For the text-containing cell, return its midpoint in [x, y] coordinate format. 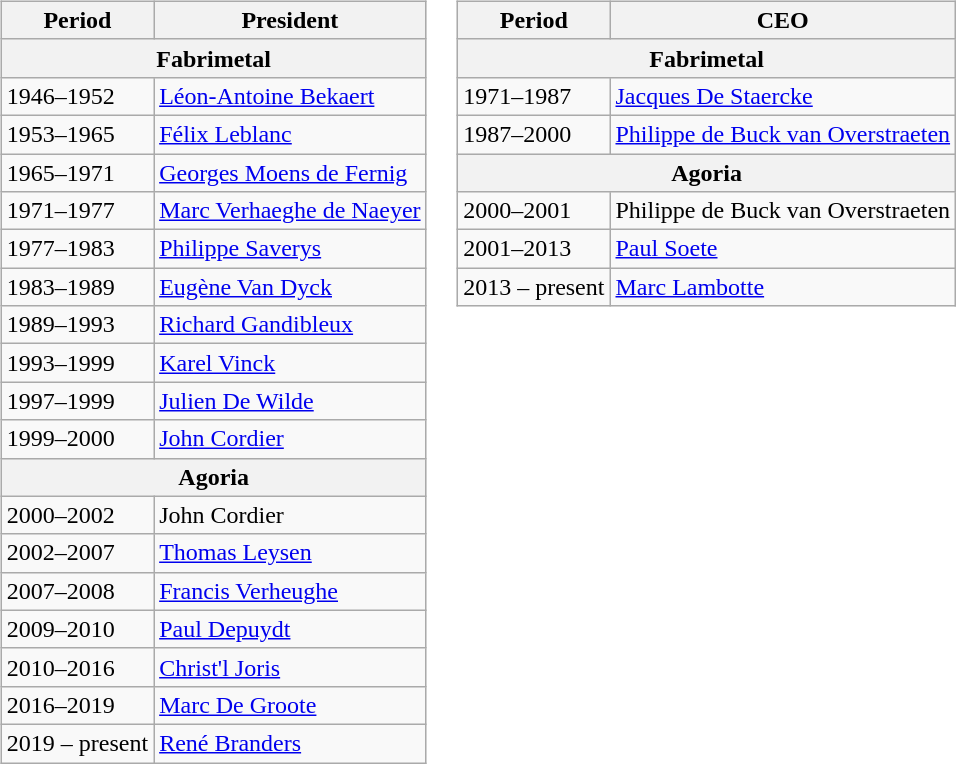
Jacques De Staercke [783, 96]
Julien De Wilde [290, 401]
Francis Verheughe [290, 591]
René Branders [290, 743]
2016–2019 [77, 705]
Marc Lambotte [783, 287]
2002–2007 [77, 553]
Marc De Groote [290, 705]
1965–1971 [77, 173]
2001–2013 [534, 249]
1989–1993 [77, 325]
1999–2000 [77, 439]
Karel Vinck [290, 363]
President [290, 20]
1977–1983 [77, 249]
1971–1977 [77, 211]
1987–2000 [534, 134]
2010–2016 [77, 667]
Thomas Leysen [290, 553]
Paul Depuydt [290, 629]
Léon-Antoine Bekaert [290, 96]
Philippe Saverys [290, 249]
Georges Moens de Fernig [290, 173]
1993–1999 [77, 363]
2013 – present [534, 287]
2007–2008 [77, 591]
1953–1965 [77, 134]
1997–1999 [77, 401]
Marc Verhaeghe de Naeyer [290, 211]
Richard Gandibleux [290, 325]
Christ'l Joris [290, 667]
Paul Soete [783, 249]
2019 – present [77, 743]
CEO [783, 20]
2000–2001 [534, 211]
2000–2002 [77, 515]
2009–2010 [77, 629]
Eugène Van Dyck [290, 287]
Félix Leblanc [290, 134]
1971–1987 [534, 96]
1983–1989 [77, 287]
1946–1952 [77, 96]
